For the text-containing cell, return its midpoint in (x, y) coordinate format. 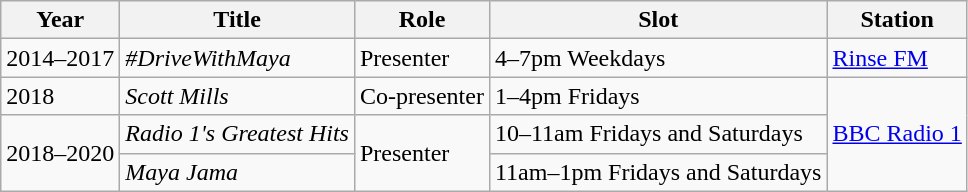
Maya Jama (238, 172)
10–11am Fridays and Saturdays (658, 134)
Scott Mills (238, 96)
Slot (658, 20)
1–4pm Fridays (658, 96)
Rinse FM (897, 58)
2014–2017 (60, 58)
4–7pm Weekdays (658, 58)
#DriveWithMaya (238, 58)
BBC Radio 1 (897, 134)
Station (897, 20)
Year (60, 20)
Radio 1's Greatest Hits (238, 134)
2018 (60, 96)
2018–2020 (60, 153)
Co-presenter (422, 96)
Title (238, 20)
11am–1pm Fridays and Saturdays (658, 172)
Role (422, 20)
